Locate the cell with the specified text and output its [X, Y] center coordinate. 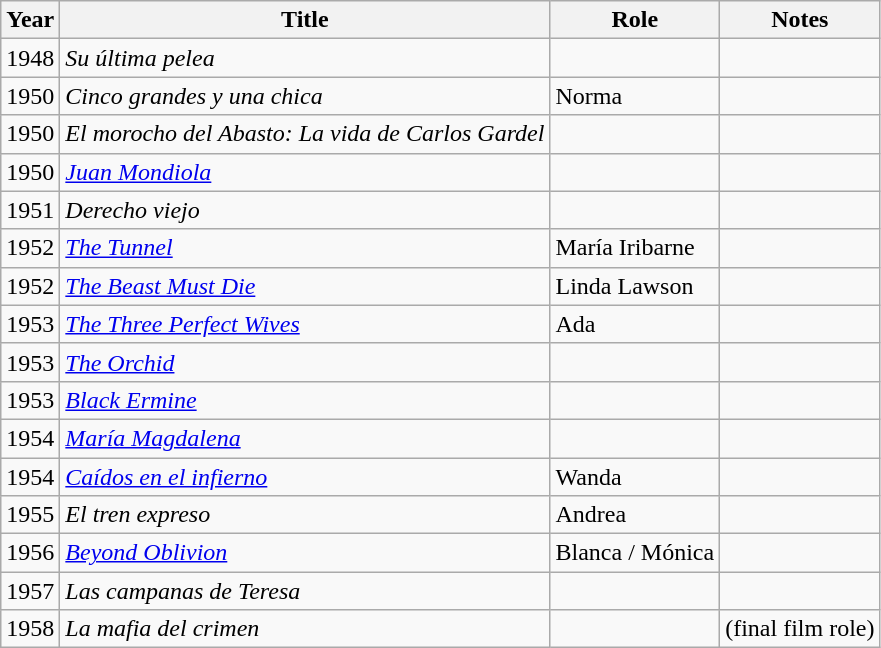
The Three Perfect Wives [305, 324]
1948 [30, 58]
Derecho viejo [305, 210]
El tren expreso [305, 515]
La mafia del crimen [305, 629]
Black Ermine [305, 400]
1958 [30, 629]
Caídos en el infierno [305, 477]
Cinco grandes y una chica [305, 96]
1956 [30, 553]
Linda Lawson [635, 286]
El morocho del Abasto: La vida de Carlos Gardel [305, 134]
Beyond Oblivion [305, 553]
1957 [30, 591]
Andrea [635, 515]
(final film role) [800, 629]
Title [305, 20]
Su última pelea [305, 58]
Notes [800, 20]
Year [30, 20]
Blanca / Mónica [635, 553]
Norma [635, 96]
The Beast Must Die [305, 286]
Role [635, 20]
Las campanas de Teresa [305, 591]
María Magdalena [305, 438]
The Orchid [305, 362]
1955 [30, 515]
The Tunnel [305, 248]
Juan Mondiola [305, 172]
María Iribarne [635, 248]
1951 [30, 210]
Wanda [635, 477]
Ada [635, 324]
